Detect which cell encompasses the target text, then output its (x, y) center coordinate. 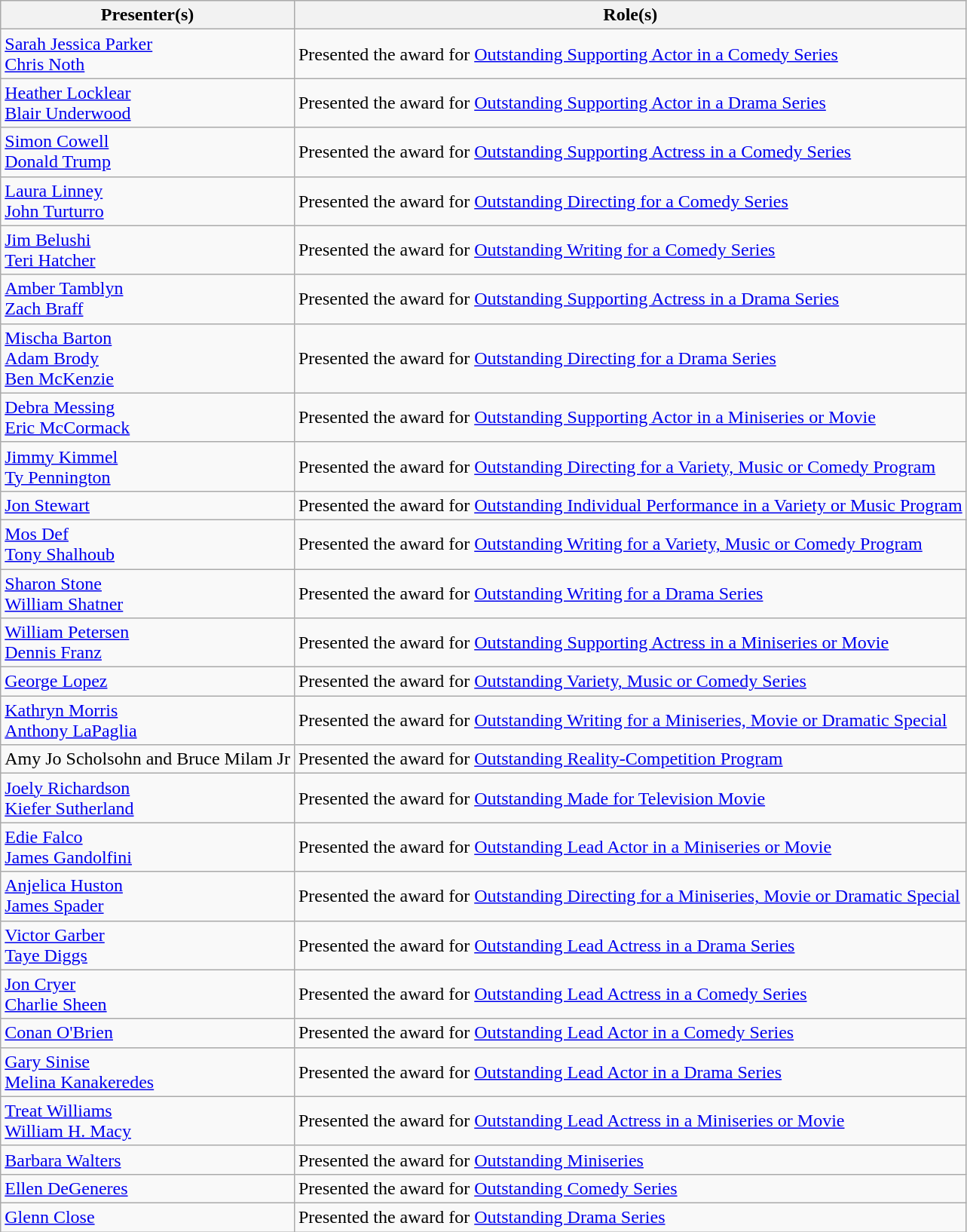
Jim BelushiTeri Hatcher (148, 250)
Heather LocklearBlair Underwood (148, 103)
Presented the award for Outstanding Writing for a Miniseries, Movie or Dramatic Special (630, 721)
Presented the award for Outstanding Writing for a Drama Series (630, 593)
Presented the award for Outstanding Comedy Series (630, 1188)
Anjelica HustonJames Spader (148, 896)
Presented the award for Outstanding Supporting Actor in a Comedy Series (630, 54)
Presented the award for Outstanding Lead Actress in a Comedy Series (630, 994)
Jimmy KimmelTy Pennington (148, 466)
Presented the award for Outstanding Lead Actor in a Miniseries or Movie (630, 847)
Mos DefTony Shalhoub (148, 544)
Sharon StoneWilliam Shatner (148, 593)
Jon CryerCharlie Sheen (148, 994)
Presented the award for Outstanding Directing for a Miniseries, Movie or Dramatic Special (630, 896)
Presented the award for Outstanding Variety, Music or Comedy Series (630, 682)
Ellen DeGeneres (148, 1188)
Presented the award for Outstanding Directing for a Comedy Series (630, 201)
Presented the award for Outstanding Supporting Actor in a Miniseries or Movie (630, 418)
Presented the award for Outstanding Drama Series (630, 1217)
Gary SiniseMelina Kanakeredes (148, 1072)
Joely RichardsonKiefer Sutherland (148, 798)
Mischa BartonAdam BrodyBen McKenzie (148, 358)
Kathryn MorrisAnthony LaPaglia (148, 721)
Jon Stewart (148, 505)
Glenn Close (148, 1217)
Presented the award for Outstanding Supporting Actor in a Drama Series (630, 103)
Barbara Walters (148, 1160)
Presented the award for Outstanding Writing for a Comedy Series (630, 250)
Conan O'Brien (148, 1033)
Presented the award for Outstanding Lead Actor in a Comedy Series (630, 1033)
Presented the award for Outstanding Individual Performance in a Variety or Music Program (630, 505)
Presented the award for Outstanding Reality-Competition Program (630, 759)
Treat WilliamsWilliam H. Macy (148, 1120)
Presenter(s) (148, 15)
Role(s) (630, 15)
Laura LinneyJohn Turturro (148, 201)
William PetersenDennis Franz (148, 642)
Presented the award for Outstanding Supporting Actress in a Miniseries or Movie (630, 642)
Presented the award for Outstanding Supporting Actress in a Drama Series (630, 299)
Presented the award for Outstanding Supporting Actress in a Comedy Series (630, 152)
Amber TamblynZach Braff (148, 299)
Presented the award for Outstanding Writing for a Variety, Music or Comedy Program (630, 544)
Debra MessingEric McCormack (148, 418)
Presented the award for Outstanding Lead Actor in a Drama Series (630, 1072)
Victor GarberTaye Diggs (148, 945)
Presented the award for Outstanding Directing for a Drama Series (630, 358)
Presented the award for Outstanding Miniseries (630, 1160)
Simon CowellDonald Trump (148, 152)
George Lopez (148, 682)
Presented the award for Outstanding Made for Television Movie (630, 798)
Presented the award for Outstanding Lead Actress in a Drama Series (630, 945)
Edie FalcoJames Gandolfini (148, 847)
Amy Jo Scholsohn and Bruce Milam Jr (148, 759)
Presented the award for Outstanding Lead Actress in a Miniseries or Movie (630, 1120)
Sarah Jessica ParkerChris Noth (148, 54)
Presented the award for Outstanding Directing for a Variety, Music or Comedy Program (630, 466)
